Extract the [X, Y] coordinate from the center of the cell holding the provided text.  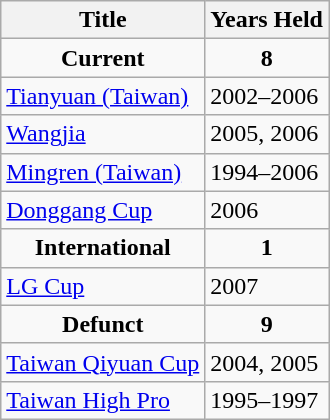
2007 [267, 286]
2005, 2006 [267, 134]
Title [103, 20]
1 [267, 248]
Donggang Cup [103, 210]
Taiwan High Pro [103, 400]
9 [267, 324]
Defunct [103, 324]
Wangjia [103, 134]
Tianyuan (Taiwan) [103, 96]
2006 [267, 210]
Current [103, 58]
2004, 2005 [267, 362]
Taiwan Qiyuan Cup [103, 362]
1994–2006 [267, 172]
8 [267, 58]
2002–2006 [267, 96]
LG Cup [103, 286]
Years Held [267, 20]
1995–1997 [267, 400]
International [103, 248]
Mingren (Taiwan) [103, 172]
